Extract the [X, Y] coordinate from the center of the cell holding the provided text.  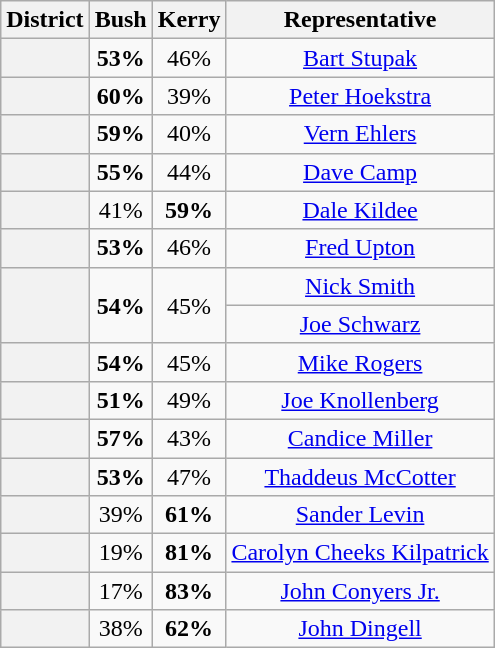
55% [120, 172]
Bush [120, 20]
40% [189, 134]
Vern Ehlers [360, 134]
Peter Hoekstra [360, 96]
19% [120, 553]
Nick Smith [360, 286]
41% [120, 210]
District [45, 20]
62% [189, 629]
Fred Upton [360, 248]
Mike Rogers [360, 362]
Joe Schwarz [360, 324]
43% [189, 438]
Thaddeus McCotter [360, 477]
Bart Stupak [360, 58]
Dale Kildee [360, 210]
John Conyers Jr. [360, 591]
17% [120, 591]
60% [120, 96]
81% [189, 553]
44% [189, 172]
83% [189, 591]
Candice Miller [360, 438]
47% [189, 477]
John Dingell [360, 629]
57% [120, 438]
61% [189, 515]
Dave Camp [360, 172]
Representative [360, 20]
49% [189, 400]
Kerry [189, 20]
Sander Levin [360, 515]
51% [120, 400]
Carolyn Cheeks Kilpatrick [360, 553]
Joe Knollenberg [360, 400]
38% [120, 629]
